Find where the given text appears and provide that cell's center as (x, y) coordinate. 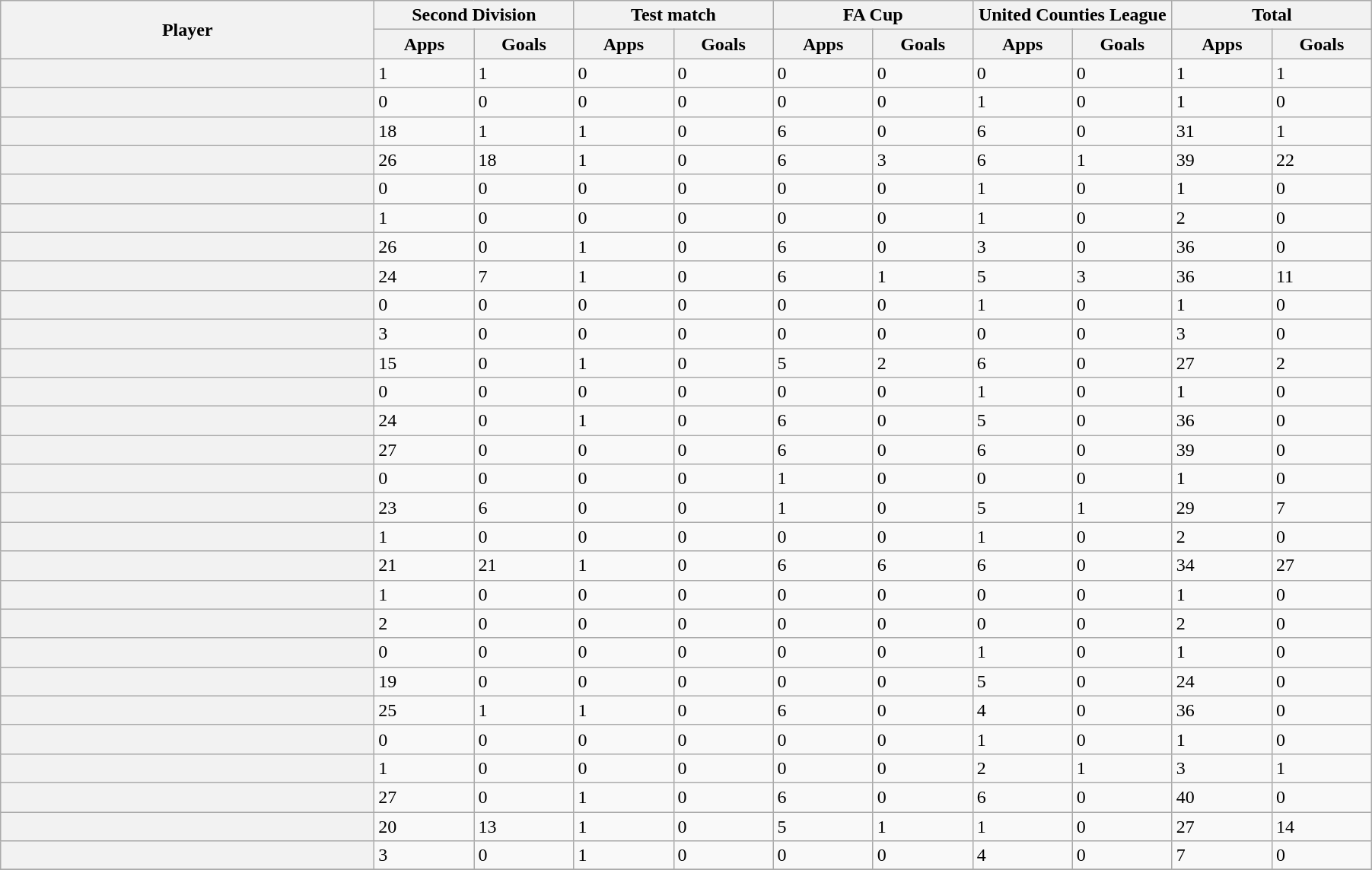
29 (1222, 508)
34 (1222, 566)
13 (524, 826)
19 (425, 681)
23 (425, 508)
11 (1321, 276)
31 (1222, 131)
20 (425, 826)
14 (1321, 826)
FA Cup (873, 15)
Second Division (474, 15)
Test match (673, 15)
22 (1321, 160)
United Counties League (1072, 15)
Player (187, 30)
Total (1272, 15)
15 (425, 363)
40 (1222, 797)
25 (425, 710)
